Detect which cell encompasses the target text, then output its [x, y] center coordinate. 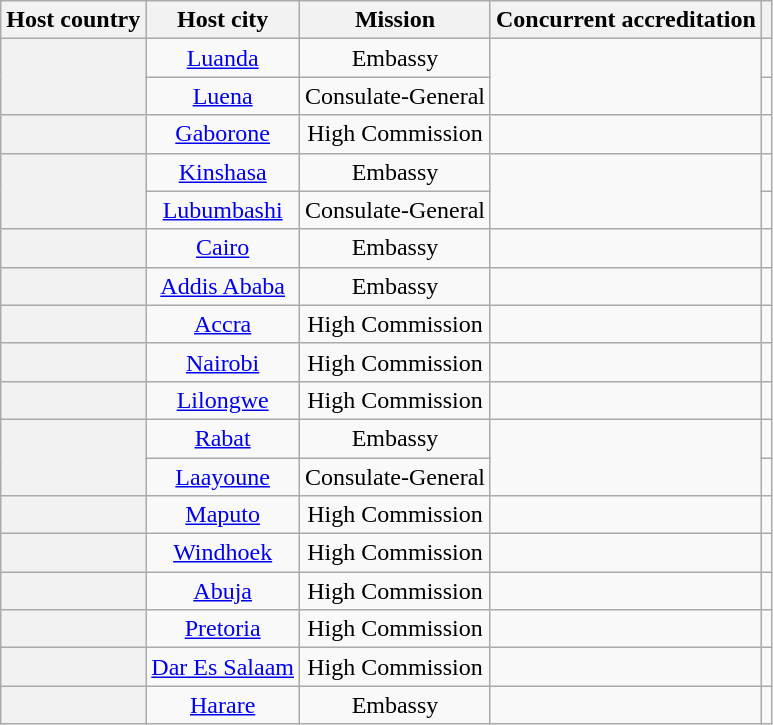
Kinshasa [223, 172]
Concurrent accreditation [626, 20]
Gaborone [223, 134]
Addis Ababa [223, 286]
Maputo [223, 515]
Host country [74, 20]
Pretoria [223, 629]
Accra [223, 324]
Luanda [223, 58]
Dar Es Salaam [223, 667]
Luena [223, 96]
Windhoek [223, 553]
Nairobi [223, 362]
Host city [223, 20]
Harare [223, 705]
Cairo [223, 248]
Lilongwe [223, 400]
Laayoune [223, 477]
Mission [394, 20]
Rabat [223, 438]
Lubumbashi [223, 210]
Abuja [223, 591]
